Locate the cell with the specified text and output its (X, Y) center coordinate. 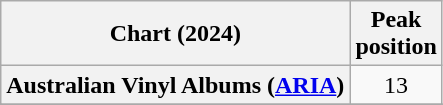
Chart (2024) (176, 34)
Peakposition (396, 34)
Australian Vinyl Albums (ARIA) (176, 85)
13 (396, 85)
